Search for the cell housing the specified text and yield its [x, y] center coordinate. 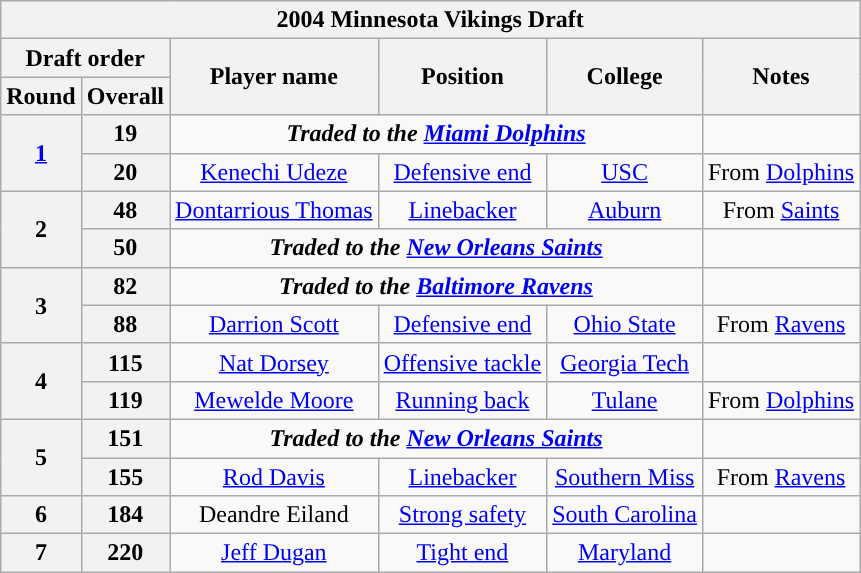
Strong safety [462, 515]
4 [41, 381]
Traded to the Miami Dolphins [436, 134]
Round [41, 96]
151 [125, 438]
Position [462, 77]
Mewelde Moore [274, 400]
Jeff Dugan [274, 553]
Nat Dorsey [274, 362]
Notes [780, 77]
88 [125, 324]
Overall [125, 96]
Georgia Tech [625, 362]
Offensive tackle [462, 362]
Dontarrious Thomas [274, 210]
5 [41, 457]
Traded to the Baltimore Ravens [436, 286]
82 [125, 286]
USC [625, 172]
Auburn [625, 210]
Tight end [462, 553]
2004 Minnesota Vikings Draft [430, 20]
From Saints [780, 210]
Ohio State [625, 324]
20 [125, 172]
48 [125, 210]
Rod Davis [274, 477]
1 [41, 153]
Player name [274, 77]
Running back [462, 400]
Deandre Eiland [274, 515]
220 [125, 553]
Southern Miss [625, 477]
South Carolina [625, 515]
Tulane [625, 400]
184 [125, 515]
2 [41, 229]
7 [41, 553]
Draft order [86, 58]
115 [125, 362]
3 [41, 305]
19 [125, 134]
119 [125, 400]
Kenechi Udeze [274, 172]
College [625, 77]
Maryland [625, 553]
6 [41, 515]
50 [125, 248]
155 [125, 477]
Darrion Scott [274, 324]
